Pinpoint the cell where the given text exists, returning its [x, y] midpoint coordinate. 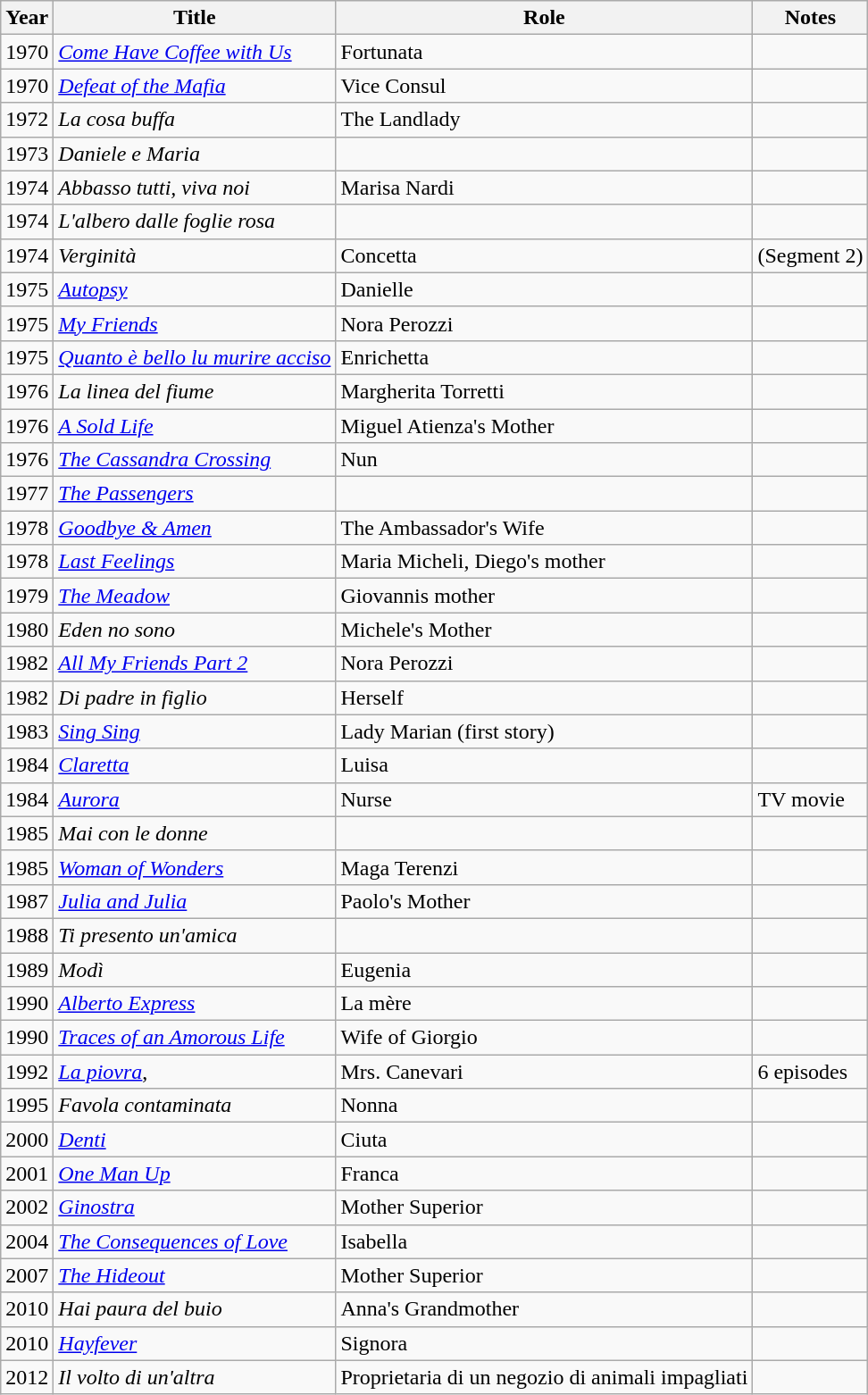
The Ambassador's Wife [545, 528]
The Passengers [195, 494]
Anna's Grandmother [545, 1309]
Enrichetta [545, 357]
Di padre in figlio [195, 697]
Concetta [545, 255]
Wife of Giorgio [545, 1038]
1972 [27, 120]
Quanto è bello lu murire acciso [195, 357]
Eugenia [545, 969]
Mai con le donne [195, 833]
Ti presento un'amica [195, 935]
Nonna [545, 1106]
2002 [27, 1207]
Hai paura del buio [195, 1309]
Sing Sing [195, 731]
One Man Up [195, 1174]
Abbasso tutti, viva noi [195, 188]
Luisa [545, 765]
1977 [27, 494]
Michele's Mother [545, 630]
Ginostra [195, 1207]
Verginità [195, 255]
Daniele e Maria [195, 154]
Franca [545, 1174]
Claretta [195, 765]
The Cassandra Crossing [195, 460]
A Sold Life [195, 426]
Title [195, 18]
Margherita Torretti [545, 391]
Julia and Julia [195, 901]
Traces of an Amorous Life [195, 1038]
Signora [545, 1343]
Miguel Atienza's Mother [545, 426]
1988 [27, 935]
Role [545, 18]
Modì [195, 969]
Marisa Nardi [545, 188]
1987 [27, 901]
La piovra, [195, 1072]
Eden no sono [195, 630]
1983 [27, 731]
2001 [27, 1174]
2007 [27, 1275]
The Consequences of Love [195, 1241]
Aurora [195, 799]
TV movie [811, 799]
Notes [811, 18]
Giovannis mother [545, 596]
Maria Micheli, Diego's mother [545, 562]
L'albero dalle foglie rosa [195, 221]
The Hideout [195, 1275]
1989 [27, 969]
My Friends [195, 323]
The Landlady [545, 120]
All My Friends Part 2 [195, 664]
2004 [27, 1241]
Paolo's Mother [545, 901]
6 episodes [811, 1072]
Herself [545, 697]
Ciuta [545, 1140]
Hayfever [195, 1343]
Defeat of the Mafia [195, 86]
Danielle [545, 289]
(Segment 2) [811, 255]
Maga Terenzi [545, 867]
Il volto di un'altra [195, 1377]
Last Feelings [195, 562]
2000 [27, 1140]
2012 [27, 1377]
1979 [27, 596]
Mrs. Canevari [545, 1072]
1980 [27, 630]
Come Have Coffee with Us [195, 52]
Nun [545, 460]
Goodbye & Amen [195, 528]
Nurse [545, 799]
Vice Consul [545, 86]
La cosa buffa [195, 120]
1992 [27, 1072]
1995 [27, 1106]
Lady Marian (first story) [545, 731]
Woman of Wonders [195, 867]
Favola contaminata [195, 1106]
Fortunata [545, 52]
Denti [195, 1140]
La mère [545, 1004]
1973 [27, 154]
Isabella [545, 1241]
La linea del fiume [195, 391]
Year [27, 18]
Proprietaria di un negozio di animali impagliati [545, 1377]
Alberto Express [195, 1004]
Autopsy [195, 289]
The Meadow [195, 596]
